Find where the given text appears and provide that cell's center as (x, y) coordinate. 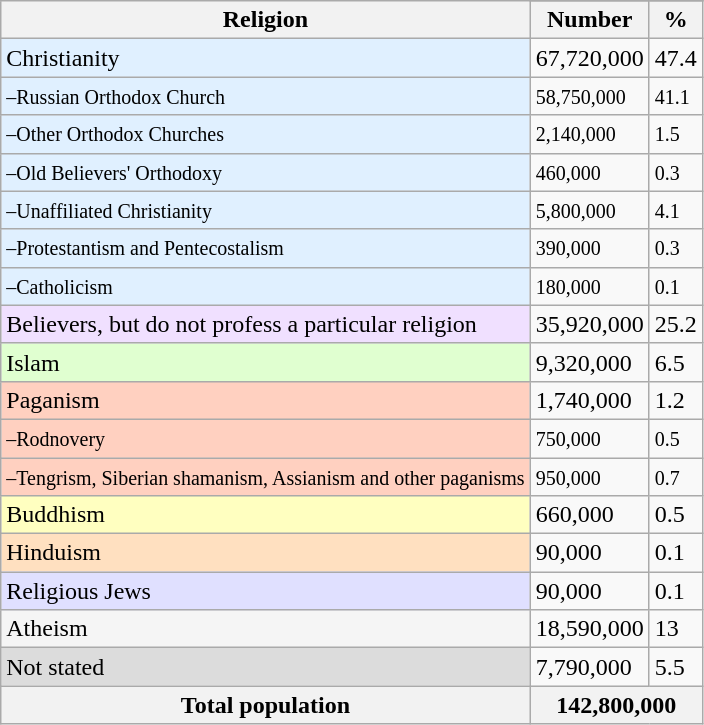
Hinduism (266, 553)
18,590,000 (590, 629)
13 (676, 629)
–Rodnovery (266, 438)
Atheism (266, 629)
Total population (266, 705)
142,800,000 (616, 705)
390,000 (590, 248)
Islam (266, 362)
5,800,000 (590, 210)
Number (590, 20)
Religious Jews (266, 591)
–Russian Orthodox Church (266, 96)
5.5 (676, 667)
–Old Believers' Orthodoxy (266, 172)
–Tengrism, Siberian shamanism, Assianism and other paganisms (266, 477)
Paganism (266, 400)
180,000 (590, 286)
6.5 (676, 362)
25.2 (676, 324)
2,140,000 (590, 134)
7,790,000 (590, 667)
% (676, 20)
47.4 (676, 58)
67,720,000 (590, 58)
35,920,000 (590, 324)
Buddhism (266, 515)
–Protestantism and Pentecostalism (266, 248)
Religion (266, 20)
0.7 (676, 477)
750,000 (590, 438)
–Unaffiliated Christianity (266, 210)
Believers, but do not profess a particular religion (266, 324)
Not stated (266, 667)
9,320,000 (590, 362)
4.1 (676, 210)
1.5 (676, 134)
950,000 (590, 477)
–Catholicism (266, 286)
660,000 (590, 515)
Christianity (266, 58)
41.1 (676, 96)
–Other Orthodox Churches (266, 134)
460,000 (590, 172)
1,740,000 (590, 400)
1.2 (676, 400)
58,750,000 (590, 96)
